Pinpoint the cell where the given text exists, returning its [X, Y] midpoint coordinate. 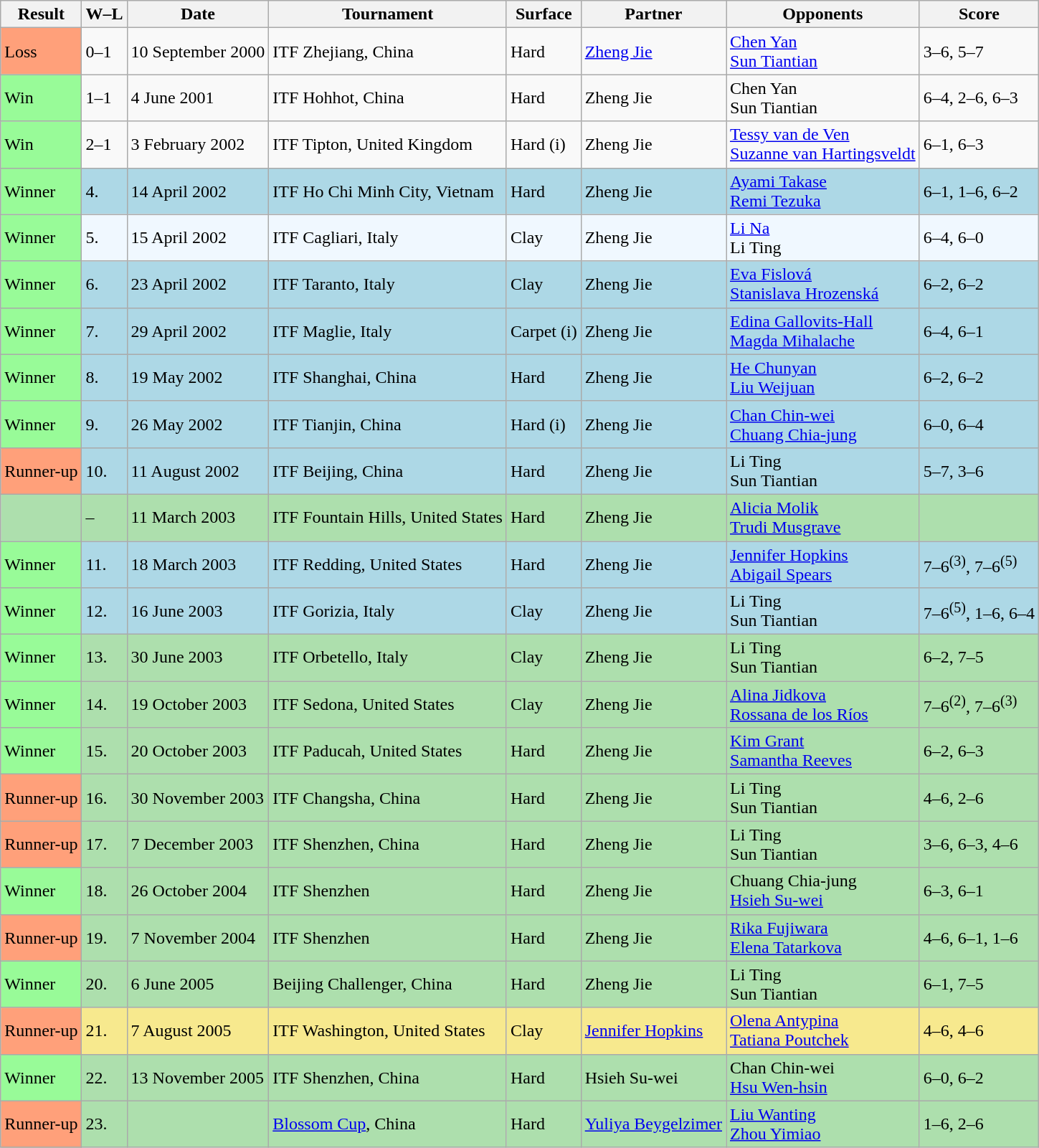
ITF Beijing, China [388, 470]
26 October 2004 [198, 891]
Olena Antypina Tatiana Poutchek [822, 1031]
Blossom Cup, China [388, 1124]
Edina Gallovits-Hall Magda Mihalache [822, 331]
18 March 2003 [198, 564]
30 June 2003 [198, 658]
ITF Hohhot, China [388, 98]
29 April 2002 [198, 331]
Yuliya Beygelzimer [653, 1124]
ITF Ho Chi Minh City, Vietnam [388, 191]
11 August 2002 [198, 470]
Hsieh Su-wei [653, 1077]
Rika Fujiwara Elena Tatarkova [822, 938]
Carpet (i) [544, 331]
Alina Jidkova Rossana de los Ríos [822, 704]
17. [105, 845]
ITF Washington, United States [388, 1031]
ITF Orbetello, Italy [388, 658]
16 June 2003 [198, 611]
7–6(3), 7–6(5) [979, 564]
7 December 2003 [198, 845]
19 May 2002 [198, 377]
Partner [653, 14]
Ayami Takase Remi Tezuka [822, 191]
11. [105, 564]
Score [979, 14]
ITF Cagliari, Italy [388, 238]
Chan Chin-wei Hsu Wen-hsin [822, 1077]
6–1, 7–5 [979, 984]
10 September 2000 [198, 52]
23. [105, 1124]
19 October 2003 [198, 704]
4. [105, 191]
6–2, 7–5 [979, 658]
15. [105, 751]
Liu Wanting Zhou Yimiao [822, 1124]
Surface [544, 14]
2–1 [105, 145]
4–6, 6–1, 1–6 [979, 938]
6 June 2005 [198, 984]
6–4, 6–1 [979, 331]
6–4, 2–6, 6–3 [979, 98]
ITF Shanghai, China [388, 377]
11 March 2003 [198, 518]
6–4, 6–0 [979, 238]
He Chunyan Liu Weijuan [822, 377]
Beijing Challenger, China [388, 984]
7 November 2004 [198, 938]
5. [105, 238]
15 April 2002 [198, 238]
Tournament [388, 14]
Chuang Chia-jung Hsieh Su-wei [822, 891]
ITF Gorizia, Italy [388, 611]
6–0, 6–2 [979, 1077]
Opponents [822, 14]
5–7, 3–6 [979, 470]
13 November 2005 [198, 1077]
14. [105, 704]
19. [105, 938]
14 April 2002 [198, 191]
22. [105, 1077]
ITF Maglie, Italy [388, 331]
Tessy van de Ven Suzanne van Hartingsveldt [822, 145]
21. [105, 1031]
W–L [105, 14]
Date [198, 14]
13. [105, 658]
0–1 [105, 52]
Result [42, 14]
ITF Paducah, United States [388, 751]
– [105, 518]
ITF Tipton, United Kingdom [388, 145]
Jennifer Hopkins [653, 1031]
Alicia Molik Trudi Musgrave [822, 518]
9. [105, 424]
4 June 2001 [198, 98]
7 August 2005 [198, 1031]
7–6(5), 1–6, 6–4 [979, 611]
ITF Sedona, United States [388, 704]
6–3, 6–1 [979, 891]
6–0, 6–4 [979, 424]
7–6(2), 7–6(3) [979, 704]
1–1 [105, 98]
3–6, 5–7 [979, 52]
ITF Taranto, Italy [388, 284]
Eva Fislová Stanislava Hrozenská [822, 284]
16. [105, 797]
10. [105, 470]
ITF Redding, United States [388, 564]
Jennifer Hopkins Abigail Spears [822, 564]
1–6, 2–6 [979, 1124]
20. [105, 984]
ITF Zhejiang, China [388, 52]
3 February 2002 [198, 145]
3–6, 6–3, 4–6 [979, 845]
7. [105, 331]
ITF Changsha, China [388, 797]
23 April 2002 [198, 284]
Li Na Li Ting [822, 238]
18. [105, 891]
Kim Grant Samantha Reeves [822, 751]
4–6, 4–6 [979, 1031]
30 November 2003 [198, 797]
4–6, 2–6 [979, 797]
ITF Tianjin, China [388, 424]
6–1, 1–6, 6–2 [979, 191]
Chan Chin-wei Chuang Chia-jung [822, 424]
12. [105, 611]
6–2, 6–3 [979, 751]
8. [105, 377]
26 May 2002 [198, 424]
Loss [42, 52]
6–1, 6–3 [979, 145]
ITF Fountain Hills, United States [388, 518]
20 October 2003 [198, 751]
6. [105, 284]
